Capture the cell that displays the provided text and extract its [x, y] central coordinate. 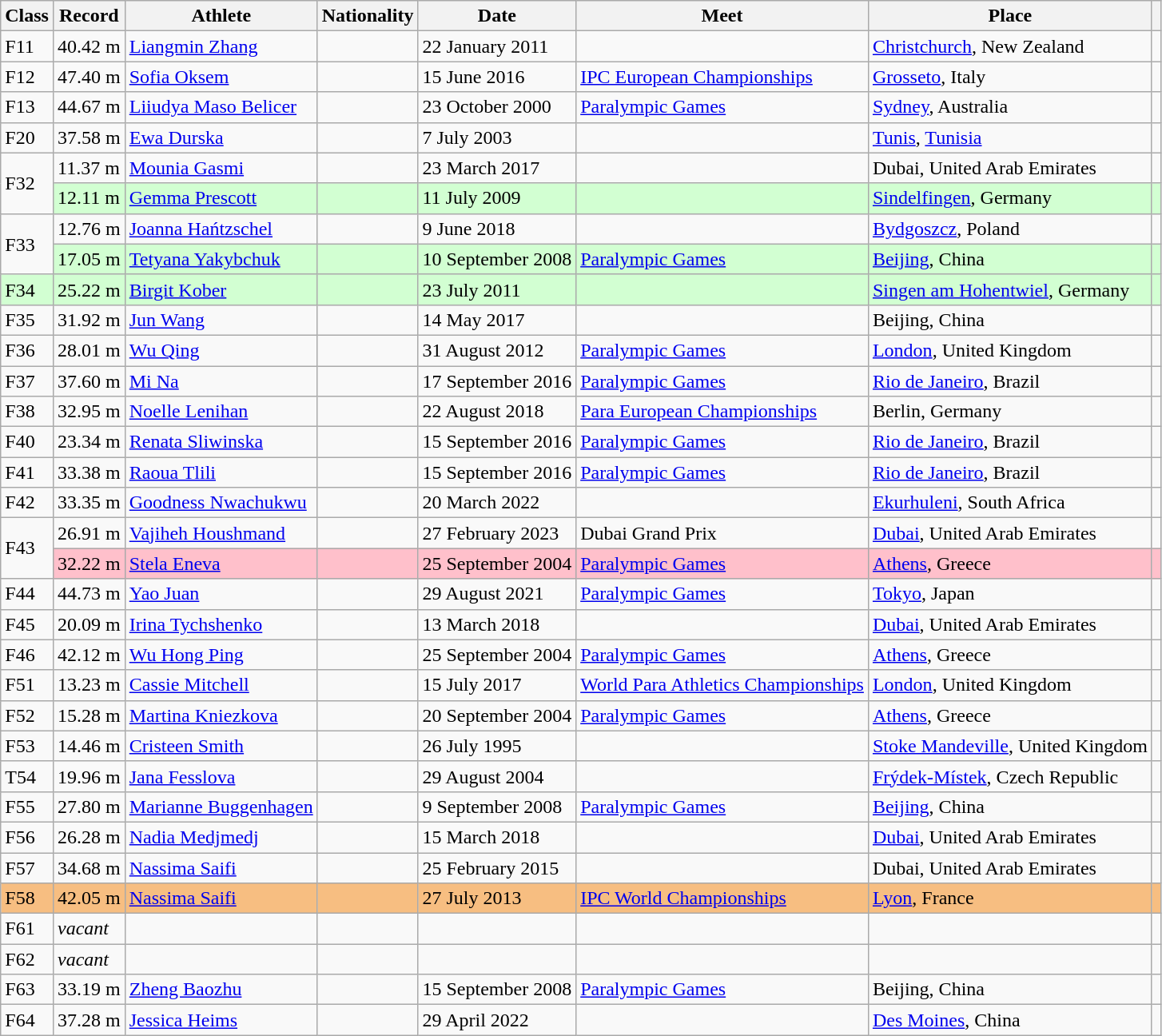
9 June 2018 [497, 229]
Class [27, 16]
T54 [27, 776]
Jun Wang [221, 320]
F53 [27, 746]
F58 [27, 899]
Birgit Kober [221, 289]
34.68 m [89, 867]
15.28 m [89, 715]
F51 [27, 685]
44.67 m [89, 107]
Martina Kniezkova [221, 715]
22 August 2018 [497, 412]
26 July 1995 [497, 746]
17 September 2016 [497, 381]
Nationality [368, 16]
F37 [27, 381]
F44 [27, 594]
F33 [27, 244]
28.01 m [89, 350]
25 February 2015 [497, 867]
Sofia Oksem [221, 77]
F55 [27, 807]
47.40 m [89, 77]
Grosseto, Italy [1010, 77]
F56 [27, 837]
Dubai Grand Prix [722, 533]
37.28 m [89, 1020]
Sindelfingen, Germany [1010, 198]
F12 [27, 77]
Wu Qing [221, 350]
44.73 m [89, 594]
15 September 2008 [497, 990]
Lyon, France [1010, 899]
Nadia Medjmedj [221, 837]
F36 [27, 350]
Para European Championships [722, 412]
42.12 m [89, 655]
33.35 m [89, 503]
F32 [27, 183]
26.28 m [89, 837]
Berlin, Germany [1010, 412]
7 July 2003 [497, 137]
12.76 m [89, 229]
World Para Athletics Championships [722, 685]
32.95 m [89, 412]
33.38 m [89, 472]
Goodness Nwachukwu [221, 503]
29 April 2022 [497, 1020]
20 September 2004 [497, 715]
F40 [27, 442]
Athlete [221, 16]
14.46 m [89, 746]
F43 [27, 548]
F64 [27, 1020]
Record [89, 16]
F38 [27, 412]
IPC European Championships [722, 77]
15 March 2018 [497, 837]
29 August 2004 [497, 776]
42.05 m [89, 899]
13.23 m [89, 685]
Mi Na [221, 381]
15 July 2017 [497, 685]
Cassie Mitchell [221, 685]
F57 [27, 867]
31 August 2012 [497, 350]
11.37 m [89, 168]
Tunis, Tunisia [1010, 137]
F13 [27, 107]
29 August 2021 [497, 594]
22 January 2011 [497, 46]
Irina Tychshenko [221, 624]
23 July 2011 [497, 289]
F62 [27, 959]
Jessica Heims [221, 1020]
F61 [27, 929]
Singen am Hohentwiel, Germany [1010, 289]
F11 [27, 46]
27 July 2013 [497, 899]
37.58 m [89, 137]
Gemma Prescott [221, 198]
F41 [27, 472]
Tetyana Yakybchuk [221, 259]
Mounia Gasmi [221, 168]
Bydgoszcz, Poland [1010, 229]
13 March 2018 [497, 624]
32.22 m [89, 564]
23 October 2000 [497, 107]
Vajiheh Houshmand [221, 533]
Cristeen Smith [221, 746]
40.42 m [89, 46]
19.96 m [89, 776]
9 September 2008 [497, 807]
20.09 m [89, 624]
F52 [27, 715]
14 May 2017 [497, 320]
Liiudya Maso Belicer [221, 107]
Ewa Durska [221, 137]
37.60 m [89, 381]
Meet [722, 16]
Date [497, 16]
12.11 m [89, 198]
33.19 m [89, 990]
Wu Hong Ping [221, 655]
11 July 2009 [497, 198]
Noelle Lenihan [221, 412]
23.34 m [89, 442]
F63 [27, 990]
Ekurhuleni, South Africa [1010, 503]
F34 [27, 289]
Marianne Buggenhagen [221, 807]
25.22 m [89, 289]
27.80 m [89, 807]
Place [1010, 16]
Jana Fesslova [221, 776]
Liangmin Zhang [221, 46]
23 March 2017 [497, 168]
27 February 2023 [497, 533]
10 September 2008 [497, 259]
F35 [27, 320]
31.92 m [89, 320]
26.91 m [89, 533]
Frýdek-Místek, Czech Republic [1010, 776]
F46 [27, 655]
Zheng Baozhu [221, 990]
Renata Sliwinska [221, 442]
Yao Juan [221, 594]
17.05 m [89, 259]
Joanna Hańtzschel [221, 229]
F42 [27, 503]
Tokyo, Japan [1010, 594]
Christchurch, New Zealand [1010, 46]
IPC World Championships [722, 899]
Sydney, Australia [1010, 107]
Stela Eneva [221, 564]
20 March 2022 [497, 503]
F20 [27, 137]
F45 [27, 624]
Stoke Mandeville, United Kingdom [1010, 746]
Raoua Tlili [221, 472]
Des Moines, China [1010, 1020]
15 June 2016 [497, 77]
